Locate the cell with the specified text and output its (X, Y) center coordinate. 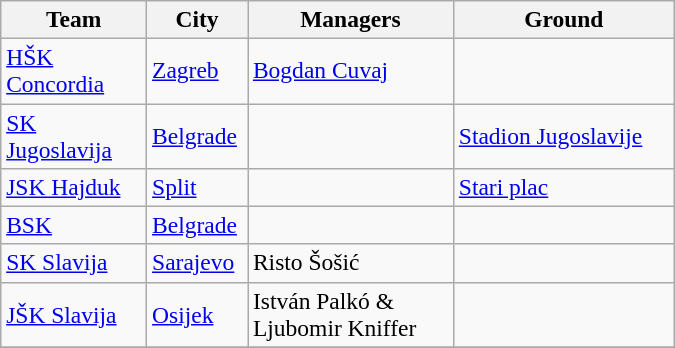
Stari plac (564, 187)
SK Jugoslavija (74, 136)
JŠK Slavija (74, 314)
István Palkó & Ljubomir Kniffer (351, 314)
Zagreb (198, 70)
Osijek (198, 314)
Managers (351, 19)
Stadion Jugoslavije (564, 136)
Split (198, 187)
Risto Šošić (351, 263)
JSK Hajduk (74, 187)
City (198, 19)
Bogdan Cuvaj (351, 70)
Sarajevo (198, 263)
Team (74, 19)
SK Slavija (74, 263)
Ground (564, 19)
BSK (74, 225)
HŠK Concordia (74, 70)
